Determine the (x, y) coordinate at the center of the cell enclosing the given text.  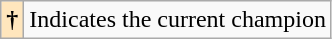
† (12, 20)
Indicates the current champion (178, 20)
